Extract the [x, y] coordinate from the center of the cell holding the provided text.  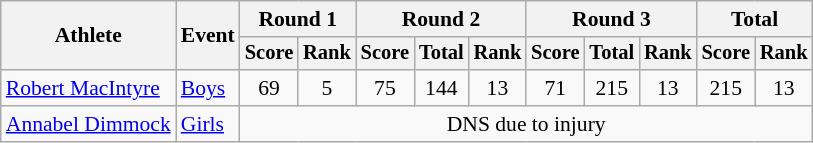
DNS due to injury [526, 124]
69 [269, 88]
Girls [208, 124]
75 [385, 88]
144 [442, 88]
Round 2 [441, 19]
Round 3 [611, 19]
Round 1 [298, 19]
Robert MacIntyre [88, 88]
Annabel Dimmock [88, 124]
Athlete [88, 36]
Boys [208, 88]
Event [208, 36]
5 [327, 88]
71 [555, 88]
